From the cell containing the given text, extract its center point as [x, y] coordinate. 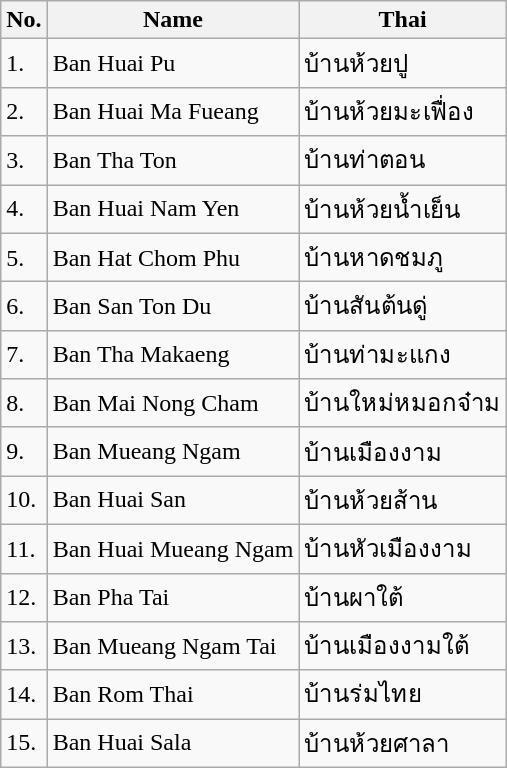
บ้านหาดชมภู [403, 258]
บ้านห้วยส้าน [403, 500]
บ้านห้วยปู [403, 64]
5. [24, 258]
บ้านท่ามะแกง [403, 354]
บ้านสันต้นดู่ [403, 306]
15. [24, 744]
บ้านเมืองงาม [403, 452]
No. [24, 20]
Name [173, 20]
บ้านร่มไทย [403, 694]
3. [24, 160]
13. [24, 646]
Ban Huai Mueang Ngam [173, 548]
Ban Mai Nong Cham [173, 404]
7. [24, 354]
6. [24, 306]
Ban Huai Ma Fueang [173, 112]
บ้านใหม่หมอกจ๋าม [403, 404]
บ้านท่าตอน [403, 160]
11. [24, 548]
บ้านผาใต้ [403, 598]
Ban Hat Chom Phu [173, 258]
14. [24, 694]
บ้านห้วยมะเฟื่อง [403, 112]
1. [24, 64]
บ้านห้วยศาลา [403, 744]
Ban San Ton Du [173, 306]
12. [24, 598]
10. [24, 500]
Ban Huai Nam Yen [173, 208]
Ban Huai Sala [173, 744]
Ban Rom Thai [173, 694]
บ้านเมืองงามใต้ [403, 646]
บ้านหัวเมืองงาม [403, 548]
Ban Huai Pu [173, 64]
Ban Mueang Ngam Tai [173, 646]
Ban Tha Makaeng [173, 354]
2. [24, 112]
Ban Mueang Ngam [173, 452]
Ban Huai San [173, 500]
Ban Tha Ton [173, 160]
บ้านห้วยน้ำเย็น [403, 208]
9. [24, 452]
Ban Pha Tai [173, 598]
8. [24, 404]
Thai [403, 20]
4. [24, 208]
